From the cell containing the given text, extract its center point as (x, y) coordinate. 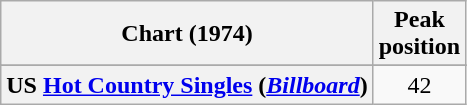
Peakposition (419, 34)
Chart (1974) (187, 34)
US Hot Country Singles (Billboard) (187, 85)
42 (419, 85)
